Identify which cell holds the provided text, then report its (x, y) central coordinate. 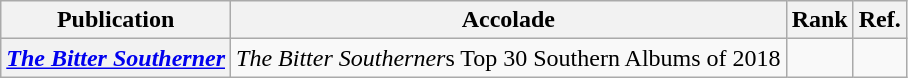
Rank (820, 20)
The Bitter Southerner (116, 58)
Ref. (880, 20)
Publication (116, 20)
Accolade (509, 20)
The Bitter Southerners Top 30 Southern Albums of 2018 (509, 58)
